Scan for the cell matching the given text and deliver its (X, Y) coordinate at center. 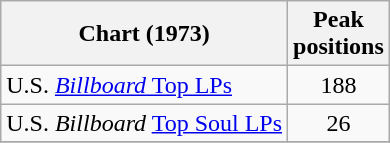
Peakpositions (339, 34)
188 (339, 85)
26 (339, 123)
U.S. Billboard Top Soul LPs (144, 123)
U.S. Billboard Top LPs (144, 85)
Chart (1973) (144, 34)
